Detect which cell encompasses the target text, then output its [X, Y] center coordinate. 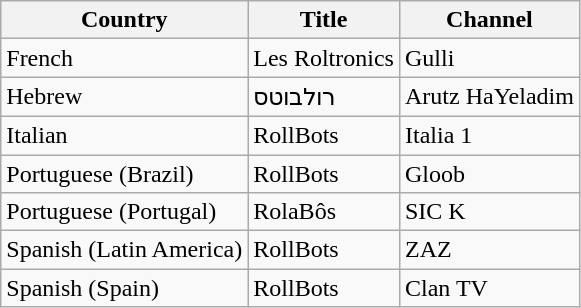
Spanish (Latin America) [124, 250]
Arutz HaYeladim [489, 97]
Italian [124, 135]
Country [124, 20]
Italia 1 [489, 135]
Les Roltronics [324, 58]
Gulli [489, 58]
RolaBôs [324, 212]
רולבוטס [324, 97]
French [124, 58]
Gloob [489, 173]
Clan TV [489, 288]
Portuguese (Portugal) [124, 212]
ZAZ [489, 250]
Channel [489, 20]
Portuguese (Brazil) [124, 173]
SIC K [489, 212]
Title [324, 20]
Hebrew [124, 97]
Spanish (Spain) [124, 288]
